Detect which cell encompasses the target text, then output its (X, Y) center coordinate. 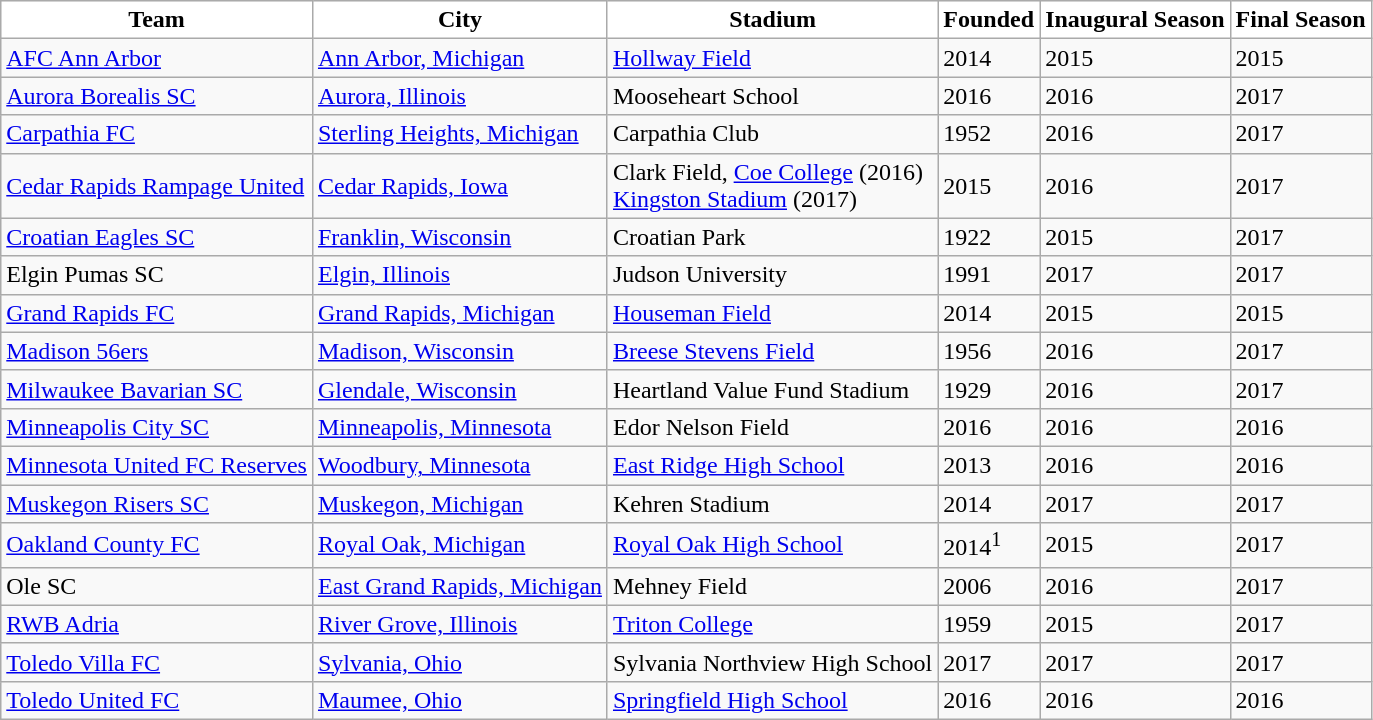
Clark Field, Coe College (2016)Kingston Stadium (2017) (772, 186)
Triton College (772, 624)
Team (157, 20)
East Grand Rapids, Michigan (460, 586)
Minneapolis City SC (157, 427)
Edor Nelson Field (772, 427)
1991 (989, 275)
AFC Ann Arbor (157, 58)
Maumee, Ohio (460, 700)
Founded (989, 20)
Muskegon Risers SC (157, 503)
1959 (989, 624)
Carpathia FC (157, 134)
Hollway Field (772, 58)
River Grove, Illinois (460, 624)
Madison, Wisconsin (460, 351)
East Ridge High School (772, 465)
Muskegon, Michigan (460, 503)
Ole SC (157, 586)
Kehren Stadium (772, 503)
Heartland Value Fund Stadium (772, 389)
Toledo United FC (157, 700)
Madison 56ers (157, 351)
Croatian Eagles SC (157, 237)
Sylvania, Ohio (460, 662)
Sylvania Northview High School (772, 662)
Milwaukee Bavarian SC (157, 389)
Cedar Rapids Rampage United (157, 186)
Minnesota United FC Reserves (157, 465)
Toledo Villa FC (157, 662)
City (460, 20)
Grand Rapids FC (157, 313)
RWB Adria (157, 624)
Oakland County FC (157, 546)
Breese Stevens Field (772, 351)
Croatian Park (772, 237)
Glendale, Wisconsin (460, 389)
Elgin Pumas SC (157, 275)
Cedar Rapids, Iowa (460, 186)
1956 (989, 351)
Stadium (772, 20)
Elgin, Illinois (460, 275)
Judson University (772, 275)
Royal Oak High School (772, 546)
Mooseheart School (772, 96)
Grand Rapids, Michigan (460, 313)
Franklin, Wisconsin (460, 237)
Final Season (1300, 20)
Woodbury, Minnesota (460, 465)
Aurora Borealis SC (157, 96)
Houseman Field (772, 313)
Royal Oak, Michigan (460, 546)
Mehney Field (772, 586)
20141 (989, 546)
Carpathia Club (772, 134)
Inaugural Season (1135, 20)
1922 (989, 237)
Ann Arbor, Michigan (460, 58)
Aurora, Illinois (460, 96)
Springfield High School (772, 700)
2006 (989, 586)
1952 (989, 134)
1929 (989, 389)
Sterling Heights, Michigan (460, 134)
Minneapolis, Minnesota (460, 427)
2013 (989, 465)
